Return the (X, Y) coordinate for the center point of the cell that contains the specified text.  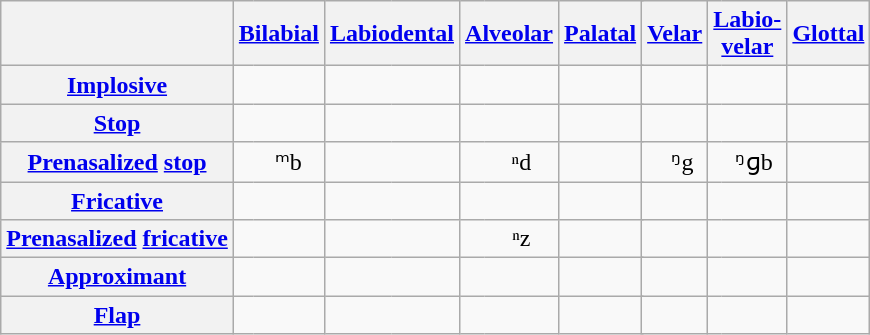
Prenasalized fricative (118, 239)
ⁿd (522, 162)
Alveolar (510, 34)
Fricative (118, 201)
Prenasalized stop (118, 162)
Glottal (828, 34)
Implosive (118, 85)
ᵑɡb (754, 162)
ⁿz (522, 239)
ᵑg (682, 162)
Palatal (600, 34)
ᵐb (288, 162)
Labio-velar (748, 34)
Stop (118, 123)
Flap (118, 315)
Velar (675, 34)
Labiodental (392, 34)
Bilabial (278, 34)
Approximant (118, 277)
